Find where the given text appears and provide that cell's center as (X, Y) coordinate. 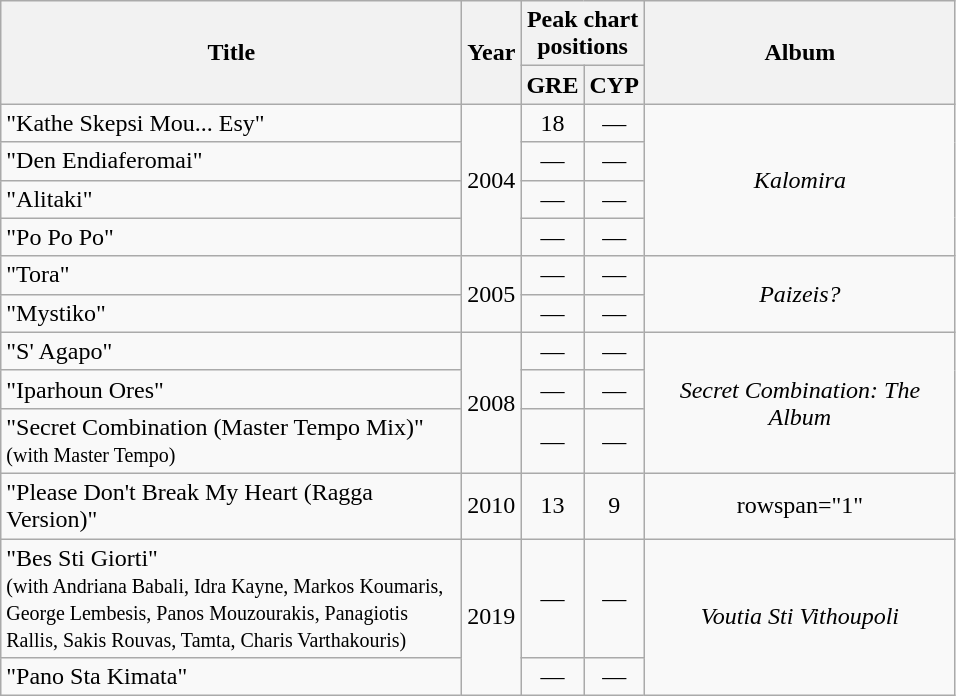
"Den Endiaferomai" (232, 161)
"Kathe Skepsi Mou... Esy" (232, 123)
18 (552, 123)
Voutia Sti Vithoupoli (800, 616)
"Secret Combination (Master Tempo Mix)"(with Master Tempo) (232, 440)
"Pano Sta Kimata" (232, 677)
rowspan="1" (800, 506)
"S' Agapo" (232, 351)
Secret Combination: The Album (800, 402)
2004 (492, 180)
"Please Don't Break My Heart (Ragga Version)" (232, 506)
2019 (492, 616)
"Po Po Po" (232, 237)
"Tora" (232, 275)
Paizeis? (800, 294)
"Alitaki" (232, 199)
9 (614, 506)
"Iparhoun Ores" (232, 389)
2005 (492, 294)
2008 (492, 402)
Peak chart positions (582, 34)
Year (492, 52)
"Mystiko" (232, 313)
Kalomira (800, 180)
Title (232, 52)
2010 (492, 506)
GRE (552, 85)
CYP (614, 85)
Album (800, 52)
13 (552, 506)
